Detect which cell encompasses the target text, then output its (x, y) center coordinate. 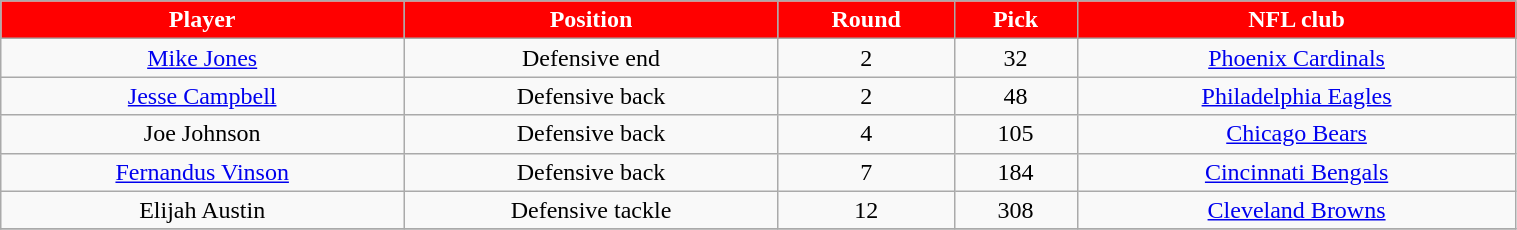
308 (1016, 210)
Position (592, 20)
Round (866, 20)
Cleveland Browns (1296, 210)
12 (866, 210)
Joe Johnson (202, 134)
Jesse Campbell (202, 96)
Phoenix Cardinals (1296, 58)
Defensive tackle (592, 210)
7 (866, 172)
184 (1016, 172)
Mike Jones (202, 58)
Chicago Bears (1296, 134)
48 (1016, 96)
105 (1016, 134)
NFL club (1296, 20)
Cincinnati Bengals (1296, 172)
32 (1016, 58)
Pick (1016, 20)
4 (866, 134)
Elijah Austin (202, 210)
Philadelphia Eagles (1296, 96)
Player (202, 20)
Fernandus Vinson (202, 172)
Defensive end (592, 58)
